Identify which cell holds the provided text, then report its (x, y) central coordinate. 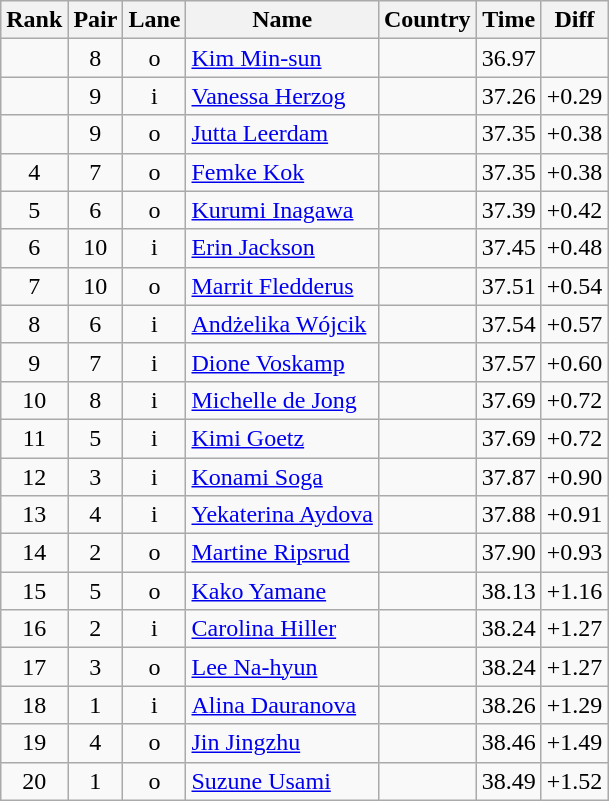
37.39 (508, 210)
15 (34, 591)
Femke Kok (282, 172)
Konami Soga (282, 477)
Michelle de Jong (282, 400)
38.13 (508, 591)
Marrit Fledderus (282, 286)
+0.93 (574, 553)
+0.29 (574, 96)
+1.16 (574, 591)
37.26 (508, 96)
Diff (574, 20)
Carolina Hiller (282, 629)
Suzune Usami (282, 781)
Dione Voskamp (282, 362)
16 (34, 629)
Kimi Goetz (282, 438)
13 (34, 515)
+0.60 (574, 362)
Kako Yamane (282, 591)
37.88 (508, 515)
36.97 (508, 58)
Name (282, 20)
Time (508, 20)
37.54 (508, 324)
38.46 (508, 743)
+0.57 (574, 324)
38.26 (508, 705)
Martine Ripsrud (282, 553)
Erin Jackson (282, 248)
Pair (96, 20)
19 (34, 743)
Jin Jingzhu (282, 743)
+1.49 (574, 743)
+1.52 (574, 781)
17 (34, 667)
+0.42 (574, 210)
+1.29 (574, 705)
37.57 (508, 362)
37.90 (508, 553)
Vanessa Herzog (282, 96)
+0.54 (574, 286)
Kurumi Inagawa (282, 210)
37.51 (508, 286)
37.45 (508, 248)
+0.48 (574, 248)
Lane (154, 20)
37.87 (508, 477)
14 (34, 553)
+0.90 (574, 477)
+0.91 (574, 515)
38.49 (508, 781)
Jutta Leerdam (282, 134)
Lee Na-hyun (282, 667)
18 (34, 705)
Country (427, 20)
20 (34, 781)
Yekaterina Aydova (282, 515)
Kim Min-sun (282, 58)
11 (34, 438)
Alina Dauranova (282, 705)
Andżelika Wójcik (282, 324)
Rank (34, 20)
12 (34, 477)
